Capture the cell that displays the provided text and extract its [X, Y] central coordinate. 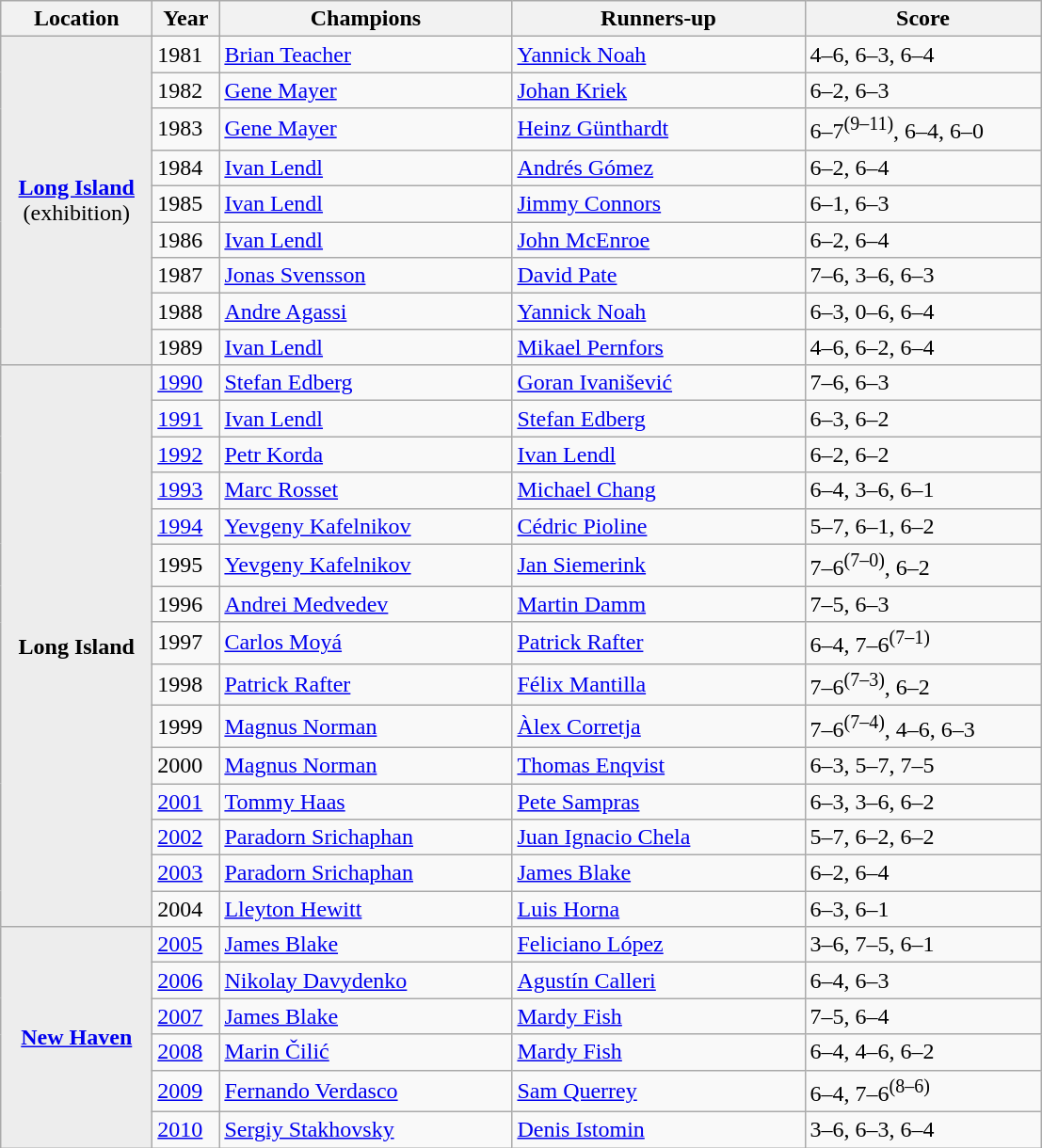
1995 [186, 565]
2002 [186, 837]
6–3, 3–6, 6–2 [922, 802]
6–4, 7–6(7–1) [922, 644]
Martin Damm [659, 604]
6–1, 6–3 [922, 204]
6–2, 6–3 [922, 90]
2006 [186, 981]
New Haven [77, 1037]
Location [77, 19]
Carlos Moyá [365, 644]
Sergiy Stakhovsky [365, 1130]
1990 [186, 383]
2005 [186, 945]
4–6, 6–2, 6–4 [922, 347]
5–7, 6–2, 6–2 [922, 837]
Marin Čilić [365, 1052]
Jimmy Connors [659, 204]
6–7(9–11), 6–4, 6–0 [922, 130]
Jan Siemerink [659, 565]
2010 [186, 1130]
6–4, 3–6, 6–1 [922, 490]
Fernando Verdasco [365, 1092]
3–6, 7–5, 6–1 [922, 945]
1998 [186, 685]
7–6(7–0), 6–2 [922, 565]
1994 [186, 526]
2008 [186, 1052]
Àlex Corretja [659, 726]
Johan Kriek [659, 90]
Andrés Gómez [659, 167]
2007 [186, 1016]
Marc Rosset [365, 490]
6–4, 7–6(8–6) [922, 1092]
1982 [186, 90]
Year [186, 19]
Cédric Pioline [659, 526]
6–3, 0–6, 6–4 [922, 311]
1997 [186, 644]
3–6, 6–3, 6–4 [922, 1130]
2001 [186, 802]
Pete Sampras [659, 802]
Félix Mantilla [659, 685]
1993 [186, 490]
Mikael Pernfors [659, 347]
Runners-up [659, 19]
Michael Chang [659, 490]
1987 [186, 276]
Long Island(exhibition) [77, 201]
Lleyton Hewitt [365, 909]
Andrei Medvedev [365, 604]
Champions [365, 19]
Sam Querrey [659, 1092]
7–6(7–3), 6–2 [922, 685]
Brian Teacher [365, 55]
6–4, 6–3 [922, 981]
Nikolay Davydenko [365, 981]
2000 [186, 765]
6–3, 6–2 [922, 419]
Petr Korda [365, 454]
7–5, 6–4 [922, 1016]
7–5, 6–3 [922, 604]
Luis Horna [659, 909]
John McEnroe [659, 240]
Agustín Calleri [659, 981]
1981 [186, 55]
Denis Istomin [659, 1130]
6–3, 5–7, 7–5 [922, 765]
7–6, 3–6, 6–3 [922, 276]
Thomas Enqvist [659, 765]
Score [922, 19]
2003 [186, 873]
1985 [186, 204]
7–6, 6–3 [922, 383]
2009 [186, 1092]
7–6(7–4), 4–6, 6–3 [922, 726]
Jonas Svensson [365, 276]
2004 [186, 909]
Heinz Günthardt [659, 130]
4–6, 6–3, 6–4 [922, 55]
5–7, 6–1, 6–2 [922, 526]
6–4, 4–6, 6–2 [922, 1052]
1989 [186, 347]
1999 [186, 726]
1988 [186, 311]
David Pate [659, 276]
1986 [186, 240]
1991 [186, 419]
1983 [186, 130]
Goran Ivanišević [659, 383]
1996 [186, 604]
Tommy Haas [365, 802]
Andre Agassi [365, 311]
6–3, 6–1 [922, 909]
6–2, 6–2 [922, 454]
Feliciano López [659, 945]
1992 [186, 454]
1984 [186, 167]
Long Island [77, 646]
Juan Ignacio Chela [659, 837]
